Find where the given text appears and provide that cell's center as (x, y) coordinate. 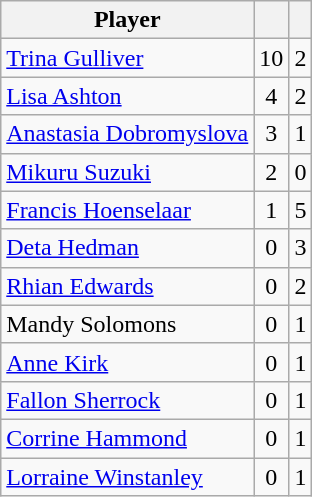
Corrine Hammond (128, 438)
Fallon Sherrock (128, 400)
Francis Hoenselaar (128, 210)
Mandy Solomons (128, 324)
Anne Kirk (128, 362)
Mikuru Suzuki (128, 172)
10 (272, 58)
Trina Gulliver (128, 58)
Lorraine Winstanley (128, 477)
4 (272, 96)
Rhian Edwards (128, 286)
5 (300, 210)
Lisa Ashton (128, 96)
Player (128, 20)
Anastasia Dobromyslova (128, 134)
Deta Hedman (128, 248)
